For the text-containing cell, return its midpoint in (x, y) coordinate format. 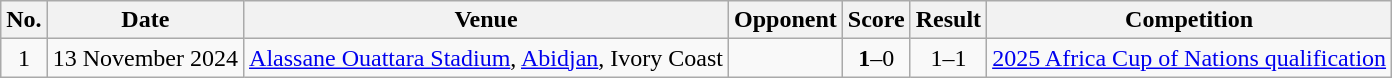
Date (145, 20)
13 November 2024 (145, 58)
Score (876, 20)
Competition (1190, 20)
2025 Africa Cup of Nations qualification (1190, 58)
Alassane Ouattara Stadium, Abidjan, Ivory Coast (486, 58)
1 (24, 58)
1–0 (876, 58)
Opponent (786, 20)
1–1 (948, 58)
Venue (486, 20)
No. (24, 20)
Result (948, 20)
